From the cell containing the given text, extract its center point as [x, y] coordinate. 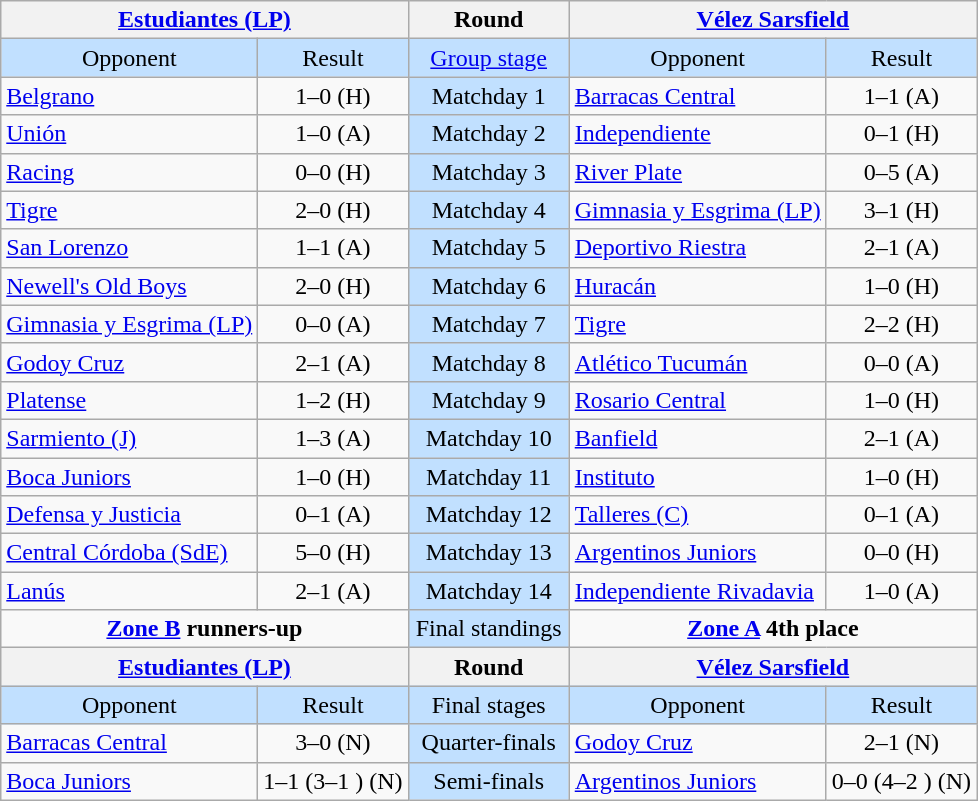
Matchday 11 [488, 477]
River Plate [698, 172]
Independiente [698, 134]
Final standings [488, 629]
Matchday 3 [488, 172]
Group stage [488, 58]
Zone B runners-up [204, 629]
0–0 (4–2 ) (N) [901, 781]
Final stages [488, 705]
Rosario Central [698, 400]
Matchday 12 [488, 515]
Racing [130, 172]
Matchday 4 [488, 210]
Matchday 7 [488, 324]
Sarmiento (J) [130, 438]
0–5 (A) [901, 172]
Banfield [698, 438]
3–0 (N) [333, 743]
Matchday 10 [488, 438]
Matchday 9 [488, 400]
Central Córdoba (SdE) [130, 553]
5–0 (H) [333, 553]
Matchday 2 [488, 134]
Matchday 8 [488, 362]
Deportivo Riestra [698, 248]
Newell's Old Boys [130, 286]
Matchday 14 [488, 591]
Matchday 13 [488, 553]
Unión [130, 134]
Lanús [130, 591]
Independiente Rivadavia [698, 591]
Atlético Tucumán [698, 362]
3–1 (H) [901, 210]
Semi-finals [488, 781]
Platense [130, 400]
2–1 (N) [901, 743]
Matchday 5 [488, 248]
1–3 (A) [333, 438]
Matchday 6 [488, 286]
Talleres (C) [698, 515]
2–2 (H) [901, 324]
Belgrano [130, 96]
1–1 (3–1 ) (N) [333, 781]
Huracán [698, 286]
1–2 (H) [333, 400]
0–1 (H) [901, 134]
Defensa y Justicia [130, 515]
Matchday 1 [488, 96]
Quarter-finals [488, 743]
San Lorenzo [130, 248]
Zone A 4th place [772, 629]
Instituto [698, 477]
